Find where the given text appears and provide that cell's center as (x, y) coordinate. 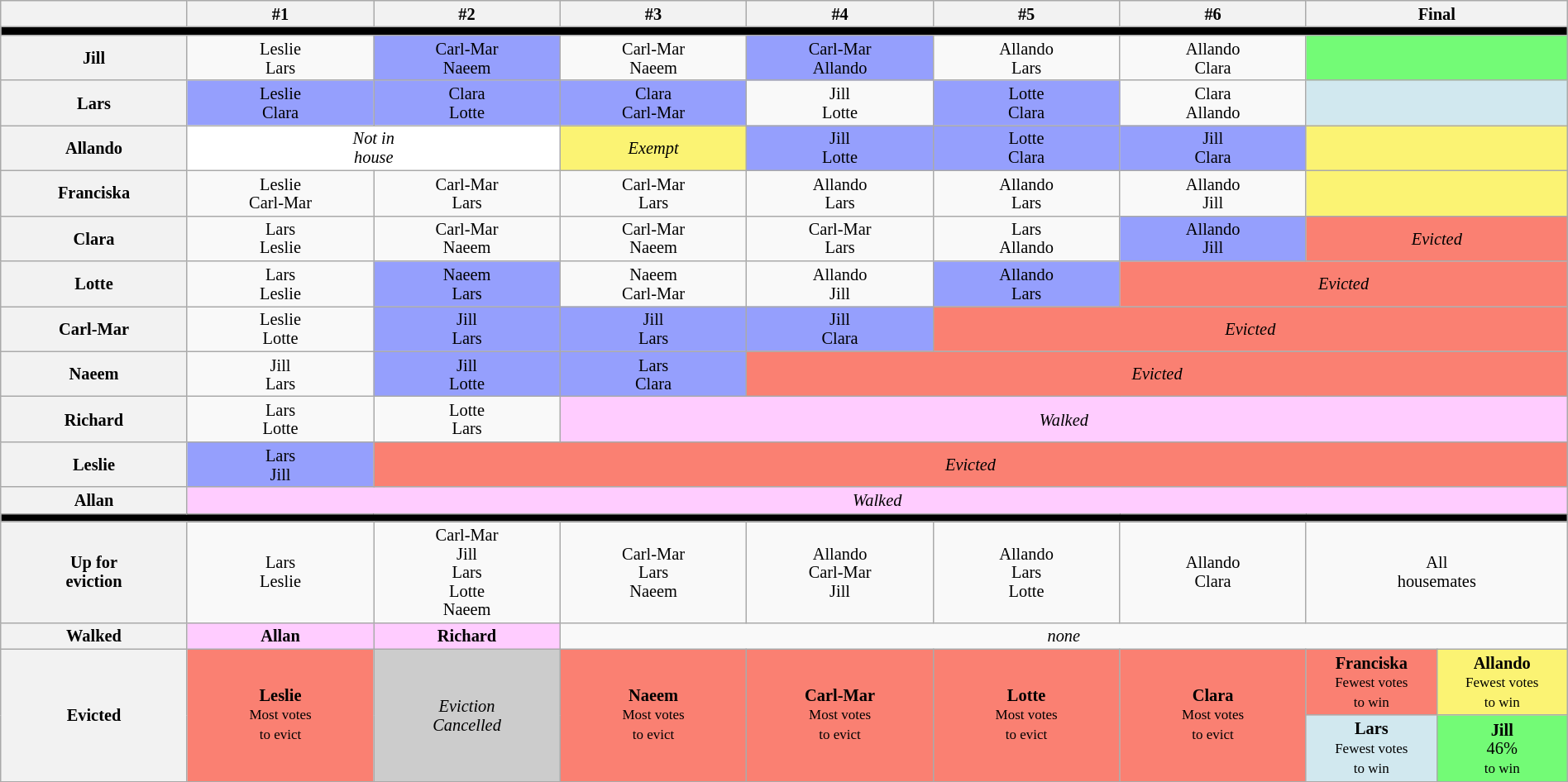
LarsFewest votesto win (1371, 748)
EvictionCancelled (467, 715)
#6 (1213, 13)
Final (1437, 13)
LeslieCarl-Mar (280, 193)
Naeem Most votesto evict (653, 715)
FranciskaFewest votesto win (1371, 682)
ClaraLotte (467, 103)
Leslie (94, 465)
Carl-MarJillLarsLotteNaeem (467, 572)
Not inhouse (374, 147)
Jill (94, 58)
Clara Most votesto evict (1213, 715)
LeslieLars (280, 58)
Naeem (94, 374)
Carl-Mar (94, 329)
Franciska (94, 193)
Lotte Most votesto evict (1026, 715)
LeslieClara (280, 103)
AllandoCarl-MarJill (840, 572)
Up foreviction (94, 572)
LotteLars (467, 418)
#2 (467, 13)
Carl-MarAllando (840, 58)
AllandoFewest votesto win (1502, 682)
Carl-MarLarsNaeem (653, 572)
Clara (94, 238)
LarsJill (280, 465)
none (1064, 636)
NaeemCarl-Mar (653, 283)
Lars (94, 103)
Allando (94, 147)
NaeemLars (467, 283)
Carl-Mar Most votesto evict (840, 715)
#4 (840, 13)
ClaraCarl-Mar (653, 103)
#3 (653, 13)
LeslieLotte (280, 329)
Leslie Most votesto evict (280, 715)
Exempt (653, 147)
ClaraAllando (1213, 103)
Jill46%to win (1502, 748)
Lotte (94, 283)
LarsAllando (1026, 238)
LarsLotte (280, 418)
LarsClara (653, 374)
Allhousemates (1437, 572)
#5 (1026, 13)
#1 (280, 13)
AllandoLarsLotte (1026, 572)
